Search for the cell housing the specified text and yield its [X, Y] center coordinate. 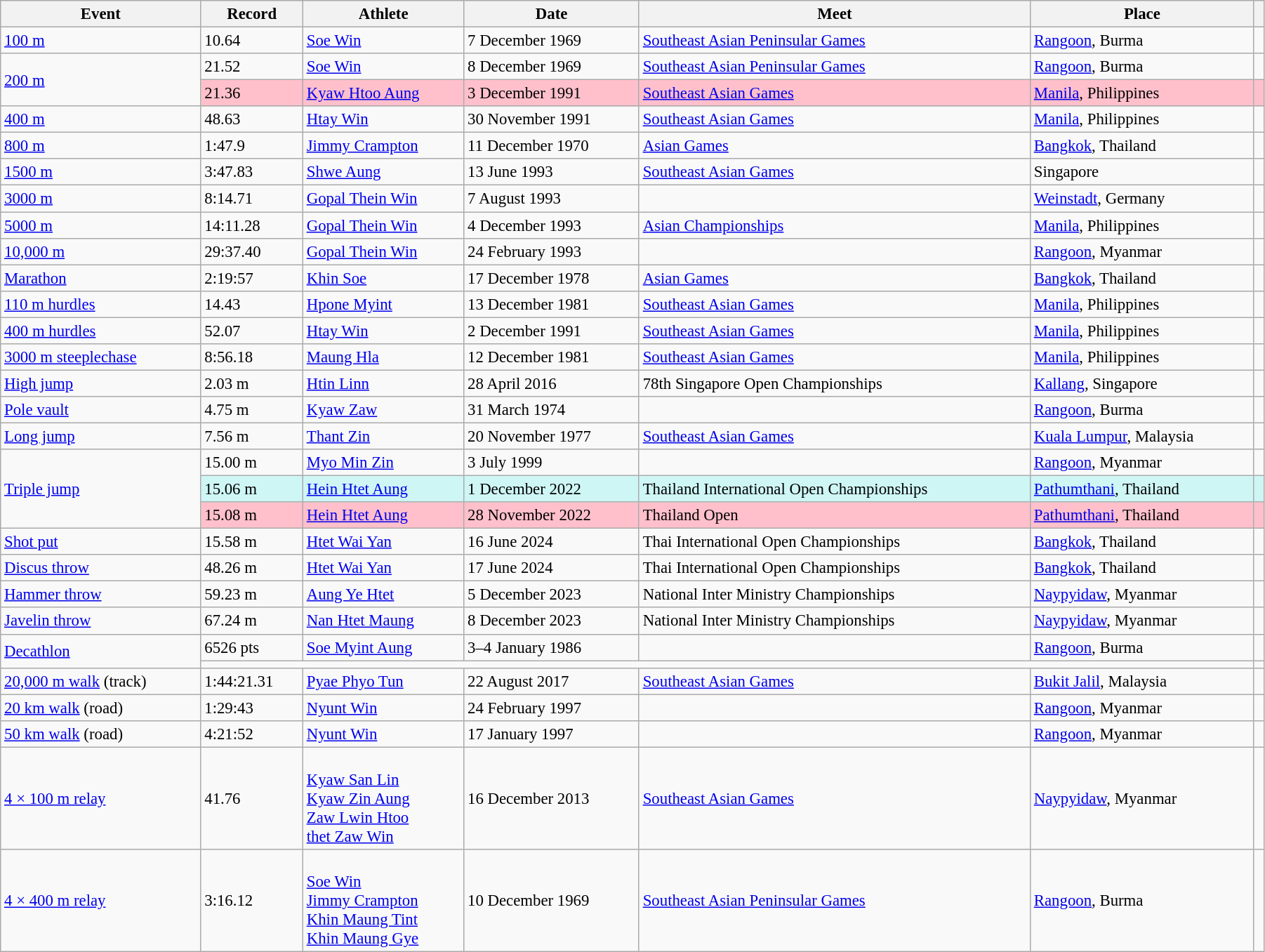
1:29:43 [252, 708]
Thant Zin [383, 436]
Shwe Aung [383, 172]
48.63 [252, 119]
Thailand International Open Championships [834, 489]
1 December 2022 [552, 489]
Discus throw [101, 568]
8:56.18 [252, 357]
52.07 [252, 331]
Record [252, 14]
Bukit Jalil, Malaysia [1141, 681]
17 January 1997 [552, 734]
Kallang, Singapore [1141, 383]
Date [552, 14]
12 December 1981 [552, 357]
Meet [834, 14]
21.52 [252, 67]
Soe WinJimmy CramptonKhin Maung TintKhin Maung Gye [383, 901]
16 June 2024 [552, 542]
13 December 1981 [552, 304]
Htin Linn [383, 383]
Kyaw San LinKyaw Zin AungZaw Lwin Htoothet Zaw Win [383, 798]
Nan Htet Maung [383, 621]
Javelin throw [101, 621]
7 December 1969 [552, 41]
3 July 1999 [552, 463]
15.08 m [252, 515]
Pole vault [101, 410]
14:11.28 [252, 225]
1:44:21.31 [252, 681]
4.75 m [252, 410]
Jimmy Crampton [383, 146]
5 December 2023 [552, 595]
59.23 m [252, 595]
7 August 1993 [552, 199]
28 November 2022 [552, 515]
Thailand Open [834, 515]
78th Singapore Open Championships [834, 383]
Weinstadt, Germany [1141, 199]
28 April 2016 [552, 383]
1:47.9 [252, 146]
14.43 [252, 304]
29:37.40 [252, 251]
3:47.83 [252, 172]
100 m [101, 41]
7.56 m [252, 436]
Kyaw Zaw [383, 410]
31 March 1974 [552, 410]
21.36 [252, 93]
Decathlon [101, 651]
Long jump [101, 436]
17 December 1978 [552, 278]
Myo Min Zin [383, 463]
Shot put [101, 542]
Maung Hla [383, 357]
50 km walk (road) [101, 734]
Event [101, 14]
1500 m [101, 172]
22 August 2017 [552, 681]
Marathon [101, 278]
6526 pts [252, 647]
Triple jump [101, 489]
10,000 m [101, 251]
15.58 m [252, 542]
2.03 m [252, 383]
Khin Soe [383, 278]
15.00 m [252, 463]
2 December 1991 [552, 331]
48.26 m [252, 568]
110 m hurdles [101, 304]
30 November 1991 [552, 119]
800 m [101, 146]
400 m hurdles [101, 331]
2:19:57 [252, 278]
20 km walk (road) [101, 708]
4 × 400 m relay [101, 901]
3–4 January 1986 [552, 647]
5000 m [101, 225]
10.64 [252, 41]
Soe Myint Aung [383, 647]
10 December 1969 [552, 901]
Asian Championships [834, 225]
Kuala Lumpur, Malaysia [1141, 436]
3000 m steeplechase [101, 357]
67.24 m [252, 621]
Singapore [1141, 172]
20,000 m walk (track) [101, 681]
15.06 m [252, 489]
Hammer throw [101, 595]
Place [1141, 14]
41.76 [252, 798]
400 m [101, 119]
3000 m [101, 199]
Athlete [383, 14]
24 February 1997 [552, 708]
3:16.12 [252, 901]
8:14.71 [252, 199]
24 February 1993 [552, 251]
Aung Ye Htet [383, 595]
4 December 1993 [552, 225]
Kyaw Htoo Aung [383, 93]
4 × 100 m relay [101, 798]
8 December 2023 [552, 621]
Pyae Phyo Tun [383, 681]
200 m [101, 80]
Hpone Myint [383, 304]
20 November 1977 [552, 436]
17 June 2024 [552, 568]
High jump [101, 383]
13 June 1993 [552, 172]
16 December 2013 [552, 798]
3 December 1991 [552, 93]
11 December 1970 [552, 146]
4:21:52 [252, 734]
8 December 1969 [552, 67]
